Scan for the cell matching the given text and deliver its [x, y] coordinate at center. 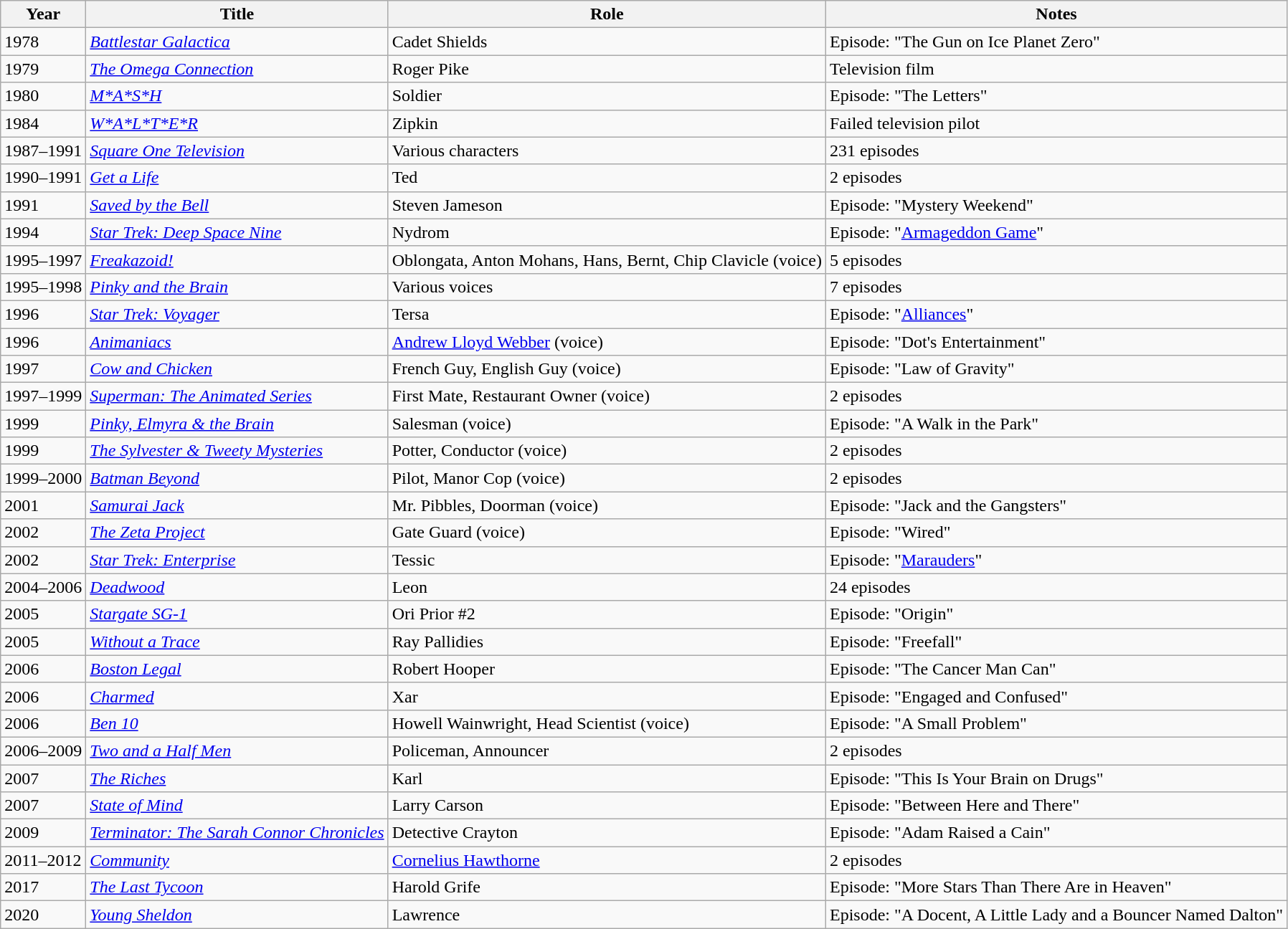
2020 [43, 915]
Pilot, Manor Cop (voice) [607, 478]
Mr. Pibbles, Doorman (voice) [607, 505]
Batman Beyond [237, 478]
Xar [607, 696]
Episode: "Engaged and Confused" [1056, 696]
Star Trek: Voyager [237, 314]
2004–2006 [43, 587]
Oblongata, Anton Mohans, Hans, Bernt, Chip Clavicle (voice) [607, 259]
Salesman (voice) [607, 424]
1980 [43, 96]
Steven Jameson [607, 205]
231 episodes [1056, 151]
Detective Crayton [607, 833]
Young Sheldon [237, 915]
Howell Wainwright, Head Scientist (voice) [607, 723]
The Riches [237, 778]
Gate Guard (voice) [607, 533]
1978 [43, 42]
1984 [43, 123]
Episode: "The Gun on Ice Planet Zero" [1056, 42]
Episode: "More Stars Than There Are in Heaven" [1056, 887]
Episode: "Between Here and There" [1056, 806]
Larry Carson [607, 806]
Star Trek: Deep Space Nine [237, 232]
2001 [43, 505]
Episode: "Alliances" [1056, 314]
Cadet Shields [607, 42]
Battlestar Galactica [237, 42]
Cornelius Hawthorne [607, 860]
Boston Legal [237, 669]
Episode: "Freefall" [1056, 642]
Episode: "Adam Raised a Cain" [1056, 833]
Charmed [237, 696]
Leon [607, 587]
Pinky, Elmyra & the Brain [237, 424]
1979 [43, 69]
Ted [607, 178]
Episode: "The Letters" [1056, 96]
Title [237, 14]
The Omega Connection [237, 69]
Freakazoid! [237, 259]
Terminator: The Sarah Connor Chronicles [237, 833]
Samurai Jack [237, 505]
5 episodes [1056, 259]
1997–1999 [43, 396]
1990–1991 [43, 178]
Animaniacs [237, 342]
Episode: "Law of Gravity" [1056, 369]
Episode: "The Cancer Man Can" [1056, 669]
Policeman, Announcer [607, 751]
French Guy, English Guy (voice) [607, 369]
Episode: "This Is Your Brain on Drugs" [1056, 778]
1994 [43, 232]
Cow and Chicken [237, 369]
Role [607, 14]
Soldier [607, 96]
First Mate, Restaurant Owner (voice) [607, 396]
Episode: "A Docent, A Little Lady and a Bouncer Named Dalton" [1056, 915]
M*A*S*H [237, 96]
1999–2000 [43, 478]
Square One Television [237, 151]
Deadwood [237, 587]
2009 [43, 833]
Harold Grife [607, 887]
Lawrence [607, 915]
Andrew Lloyd Webber (voice) [607, 342]
2017 [43, 887]
24 episodes [1056, 587]
Saved by the Bell [237, 205]
Notes [1056, 14]
Ray Pallidies [607, 642]
Get a Life [237, 178]
Community [237, 860]
1991 [43, 205]
Tersa [607, 314]
Episode: "Dot's Entertainment" [1056, 342]
Various voices [607, 287]
Pinky and the Brain [237, 287]
7 episodes [1056, 287]
2011–2012 [43, 860]
Roger Pike [607, 69]
Episode: "Armageddon Game" [1056, 232]
Episode: "Wired" [1056, 533]
1995–1998 [43, 287]
Year [43, 14]
Episode: "Mystery Weekend" [1056, 205]
Tessic [607, 560]
Ori Prior #2 [607, 614]
Zipkin [607, 123]
Without a Trace [237, 642]
1987–1991 [43, 151]
Two and a Half Men [237, 751]
Various characters [607, 151]
The Last Tycoon [237, 887]
Episode: "A Small Problem" [1056, 723]
W*A*L*T*E*R [237, 123]
Karl [607, 778]
The Sylvester & Tweety Mysteries [237, 451]
Episode: "A Walk in the Park" [1056, 424]
Episode: "Marauders" [1056, 560]
Episode: "Jack and the Gangsters" [1056, 505]
Television film [1056, 69]
Episode: "Origin" [1056, 614]
1995–1997 [43, 259]
Superman: The Animated Series [237, 396]
Star Trek: Enterprise [237, 560]
Ben 10 [237, 723]
2006–2009 [43, 751]
State of Mind [237, 806]
1997 [43, 369]
Failed television pilot [1056, 123]
Nydrom [607, 232]
The Zeta Project [237, 533]
Stargate SG-1 [237, 614]
Potter, Conductor (voice) [607, 451]
Robert Hooper [607, 669]
